Pinpoint the cell where the given text exists, returning its [X, Y] midpoint coordinate. 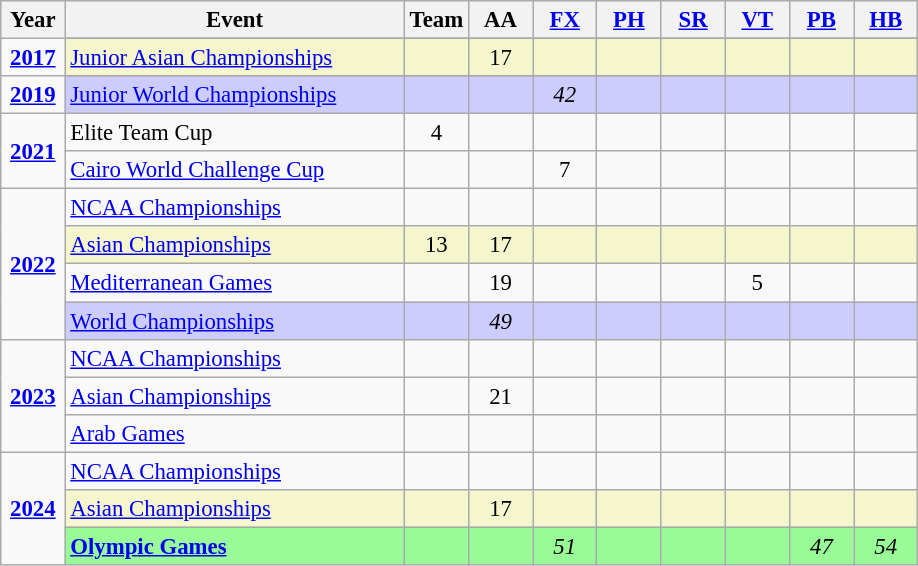
2017 [33, 58]
19 [500, 283]
Olympic Games [234, 546]
2019 [33, 95]
51 [565, 546]
Elite Team Cup [234, 133]
42 [565, 95]
2021 [33, 152]
7 [565, 170]
21 [500, 396]
54 [886, 546]
2024 [33, 508]
VT [757, 20]
13 [436, 245]
Mediterranean Games [234, 283]
Year [33, 20]
5 [757, 283]
SR [693, 20]
Event [234, 20]
World Championships [234, 321]
PB [821, 20]
Cairo World Challenge Cup [234, 170]
Team [436, 20]
PH [629, 20]
2022 [33, 264]
FX [565, 20]
AA [500, 20]
Arab Games [234, 433]
Junior World Championships [234, 95]
49 [500, 321]
2023 [33, 396]
47 [821, 546]
4 [436, 133]
Junior Asian Championships [234, 58]
HB [886, 20]
